Identify which cell holds the provided text, then report its [x, y] central coordinate. 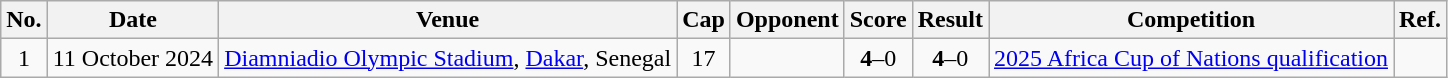
Ref. [1420, 20]
Diamniadio Olympic Stadium, Dakar, Senegal [448, 58]
Score [878, 20]
2025 Africa Cup of Nations qualification [1192, 58]
Cap [704, 20]
No. [24, 20]
Date [132, 20]
17 [704, 58]
Venue [448, 20]
Opponent [787, 20]
Result [950, 20]
11 October 2024 [132, 58]
Competition [1192, 20]
1 [24, 58]
